Find where the given text appears and provide that cell's center as (X, Y) coordinate. 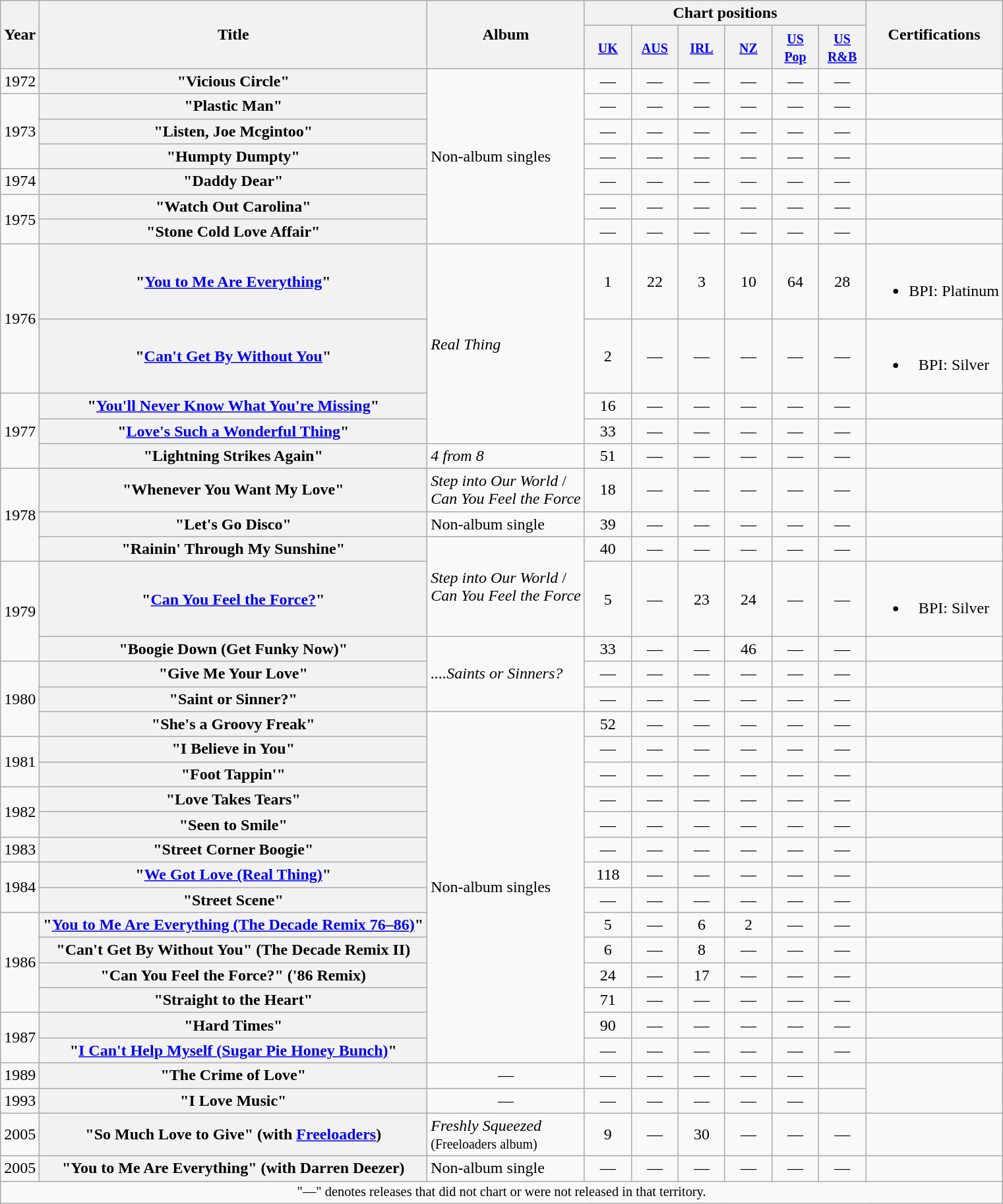
"Seen to Smile" (233, 824)
1987 (20, 1038)
1981 (20, 762)
Certifications (934, 34)
23 (702, 599)
"The Crime of Love" (233, 1075)
28 (843, 281)
"Can You Feel the Force?" ('86 Remix) (233, 975)
"Whenever You Want My Love" (233, 491)
"Let's Go Disco" (233, 524)
9 (608, 1134)
22 (654, 281)
118 (608, 874)
"Rainin' Through My Sunshine" (233, 549)
1980 (20, 699)
"Humpty Dumpty" (233, 156)
16 (608, 406)
1983 (20, 849)
71 (608, 1000)
"Straight to the Heart" (233, 1000)
1974 (20, 181)
Title (233, 34)
"Daddy Dear" (233, 181)
90 (608, 1025)
1973 (20, 131)
1984 (20, 887)
17 (702, 975)
Year (20, 34)
Album (506, 34)
1979 (20, 612)
"Stone Cold Love Affair" (233, 231)
1 (608, 281)
"Love's Such a Wonderful Thing" (233, 431)
BPI: Platinum (934, 281)
"I Can't Help Myself (Sugar Pie Honey Bunch)" (233, 1050)
"Hard Times" (233, 1025)
1978 (20, 516)
1976 (20, 318)
1986 (20, 963)
"You to Me Are Everything (The Decade Remix 76–86)" (233, 925)
"We Got Love (Real Thing)" (233, 874)
"Can You Feel the Force?" (233, 599)
3 (702, 281)
UK (608, 47)
"Love Takes Tears" (233, 799)
1993 (20, 1100)
US Pop (795, 47)
"Can't Get By Without You" (233, 356)
64 (795, 281)
"I Love Music" (233, 1100)
"Lightning Strikes Again" (233, 456)
"Boogie Down (Get Funky Now)" (233, 649)
Freshly Squeezed (Freeloaders album) (506, 1134)
1975 (20, 219)
18 (608, 491)
"You to Me Are Everything" (233, 281)
"Vicious Circle" (233, 81)
US R&B (843, 47)
10 (748, 281)
"Plastic Man" (233, 106)
....Saints or Sinners? (506, 674)
"Listen, Joe Mcgintoo" (233, 131)
NZ (748, 47)
40 (608, 549)
"Street Scene" (233, 900)
39 (608, 524)
"She's a Groovy Freak" (233, 724)
1972 (20, 81)
52 (608, 724)
"You to Me Are Everything" (with Darren Deezer) (233, 1168)
Real Thing (506, 344)
Chart positions (725, 13)
51 (608, 456)
"I Believe in You" (233, 749)
"Street Corner Boogie" (233, 849)
"Saint or Sinner?" (233, 699)
1989 (20, 1075)
30 (702, 1134)
"Give Me Your Love" (233, 674)
AUS (654, 47)
"—" denotes releases that did not chart or were not released in that territory. (502, 1192)
4 from 8 (506, 456)
"You'll Never Know What You're Missing" (233, 406)
"Watch Out Carolina" (233, 206)
"Can't Get By Without You" (The Decade Remix II) (233, 950)
IRL (702, 47)
8 (702, 950)
"Foot Tappin'" (233, 774)
1982 (20, 812)
"So Much Love to Give" (with Freeloaders) (233, 1134)
46 (748, 649)
1977 (20, 431)
